From the cell containing the given text, extract its center point as (X, Y) coordinate. 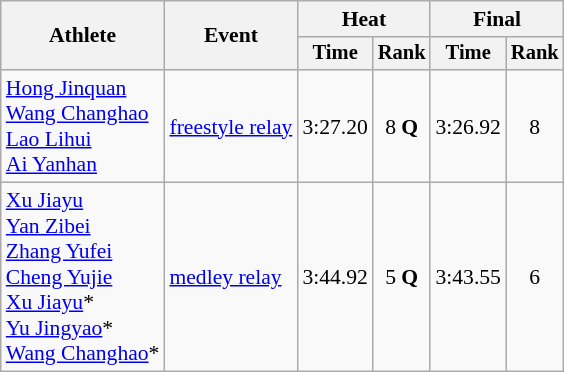
Final (496, 19)
medley relay (230, 278)
freestyle relay (230, 126)
Event (230, 36)
5 Q (402, 278)
8 Q (402, 126)
Athlete (83, 36)
Heat (364, 19)
3:43.55 (468, 278)
3:26.92 (468, 126)
6 (535, 278)
3:44.92 (334, 278)
8 (535, 126)
3:27.20 (334, 126)
Hong JinquanWang ChanghaoLao Lihui Ai Yanhan (83, 126)
Xu JiayuYan ZibeiZhang Yufei Cheng YujieXu Jiayu*Yu Jingyao*Wang Changhao* (83, 278)
